Search for the cell housing the specified text and yield its (X, Y) center coordinate. 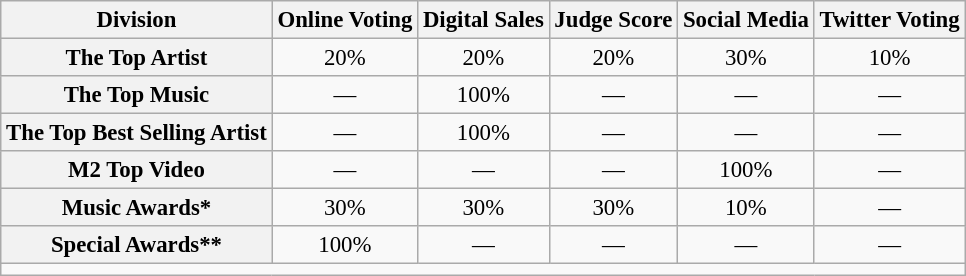
The Top Best Selling Artist (136, 133)
Social Media (746, 20)
The Top Music (136, 95)
Digital Sales (484, 20)
Special Awards** (136, 245)
Online Voting (344, 20)
The Top Artist (136, 58)
M2 Top Video (136, 170)
Twitter Voting (890, 20)
Division (136, 20)
Judge Score (614, 20)
Music Awards* (136, 208)
